Return the (x, y) coordinate for the center point of the cell that contains the specified text.  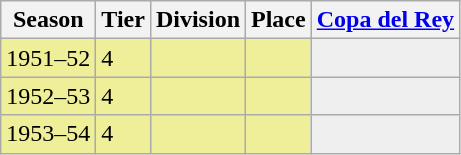
Tier (124, 20)
Copa del Rey (385, 20)
1951–52 (48, 58)
Season (48, 20)
Division (198, 20)
1952–53 (48, 96)
Place (279, 20)
1953–54 (48, 134)
